From the cell containing the given text, extract its center point as [x, y] coordinate. 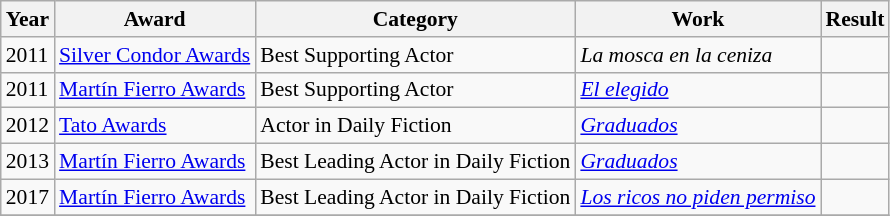
Los ricos no piden permiso [698, 197]
Result [856, 19]
Tato Awards [154, 126]
Award [154, 19]
Silver Condor Awards [154, 55]
Year [28, 19]
2013 [28, 162]
Category [415, 19]
Actor in Daily Fiction [415, 126]
La mosca en la ceniza [698, 55]
El elegido [698, 90]
2017 [28, 197]
Work [698, 19]
2012 [28, 126]
